Search for the cell housing the specified text and yield its [x, y] center coordinate. 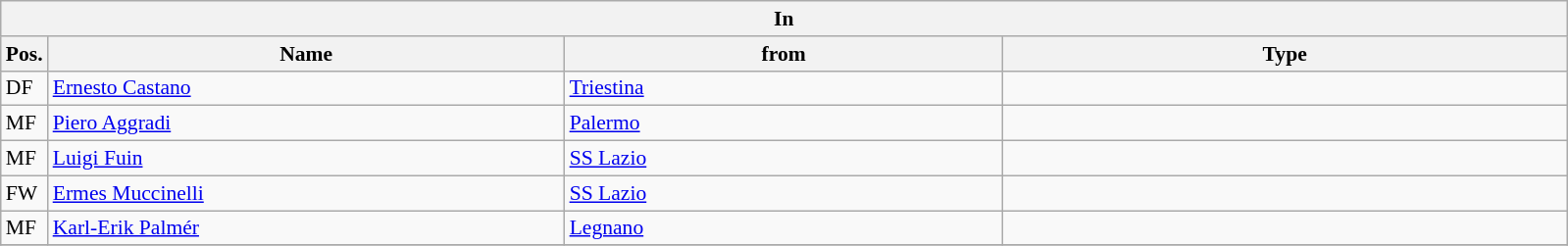
Ernesto Castano [306, 88]
In [784, 19]
Karl-Erik Palmér [306, 228]
Name [306, 54]
Piero Aggradi [306, 123]
Type [1285, 54]
Palermo [784, 123]
Legnano [784, 228]
Luigi Fuin [306, 159]
Ermes Muccinelli [306, 193]
Triestina [784, 88]
FW [25, 193]
DF [25, 88]
Pos. [25, 54]
from [784, 54]
